Provide the [x, y] coordinate of the cell's center where the given text is located.  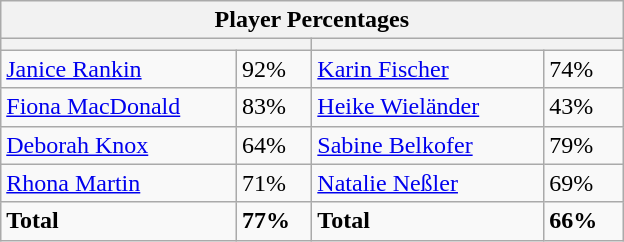
Player Percentages [312, 20]
69% [584, 183]
43% [584, 107]
74% [584, 69]
Deborah Knox [119, 145]
Heike Wieländer [428, 107]
Janice Rankin [119, 69]
79% [584, 145]
66% [584, 221]
Natalie Neßler [428, 183]
Sabine Belkofer [428, 145]
64% [274, 145]
92% [274, 69]
83% [274, 107]
71% [274, 183]
Rhona Martin [119, 183]
77% [274, 221]
Fiona MacDonald [119, 107]
Karin Fischer [428, 69]
